From the cell containing the given text, extract its center point as (x, y) coordinate. 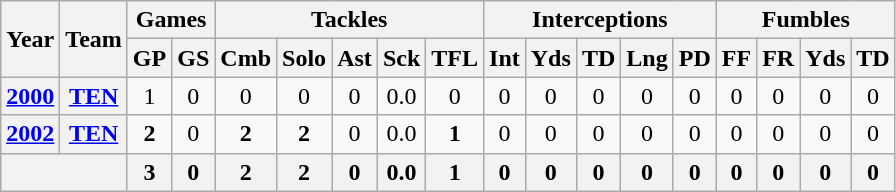
Ast (355, 58)
Sck (401, 58)
GP (149, 58)
Fumbles (806, 20)
Tackles (350, 20)
FF (736, 58)
3 (149, 172)
FR (778, 58)
Cmb (246, 58)
Games (170, 20)
Year (30, 39)
TFL (455, 58)
Lng (647, 58)
Team (94, 39)
Int (505, 58)
2000 (30, 96)
2002 (30, 134)
Interceptions (600, 20)
GS (194, 58)
Solo (304, 58)
PD (694, 58)
